Determine the (X, Y) coordinate at the center of the cell enclosing the given text.  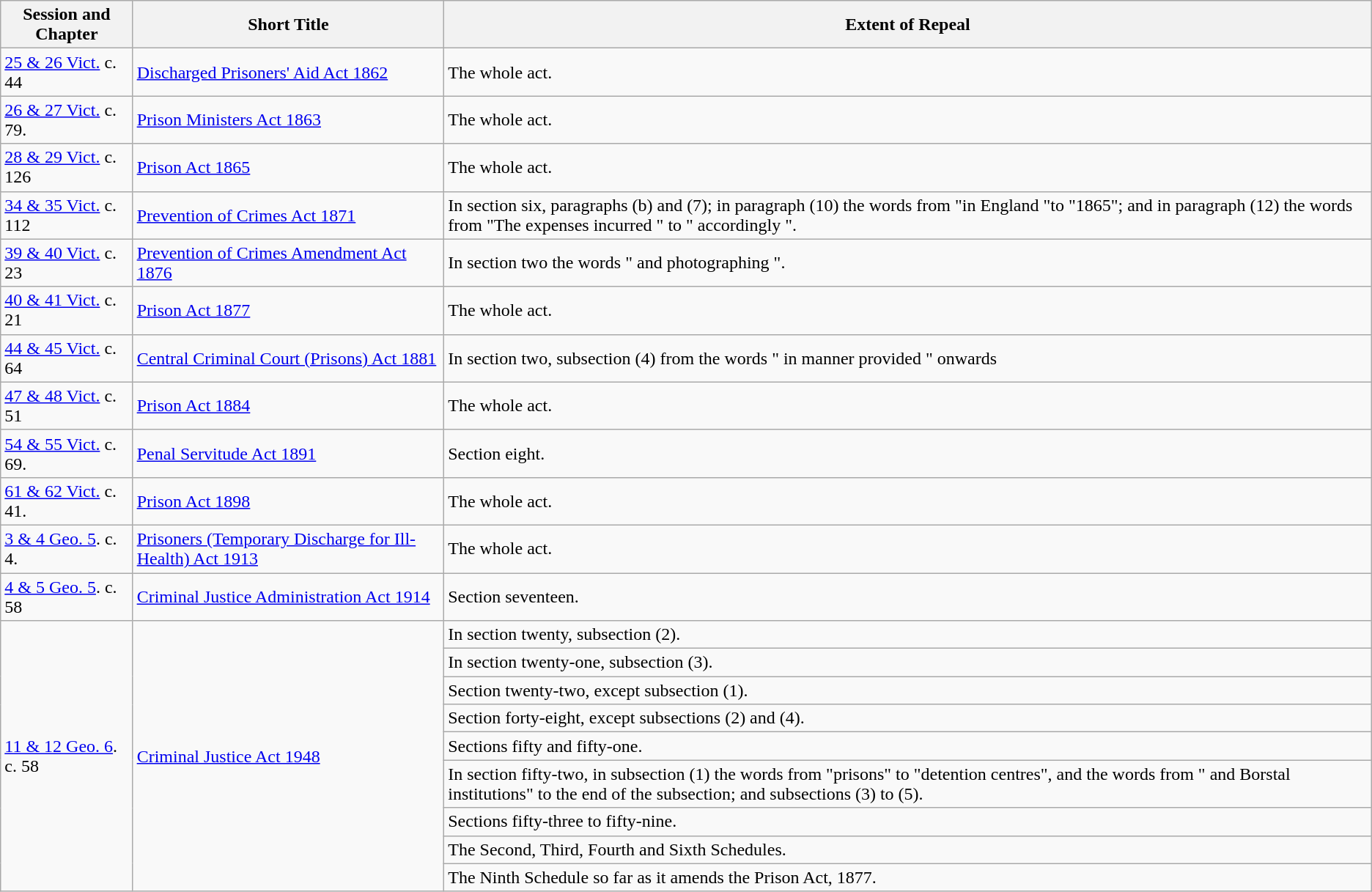
26 & 27 Vict. c. 79. (67, 120)
4 & 5 Geo. 5. c. 58 (67, 597)
In section twenty-one, subsection (3). (908, 663)
Section seventeen. (908, 597)
39 & 40 Vict. c. 23 (67, 262)
3 & 4 Geo. 5. c. 4. (67, 548)
Prison Act 1898 (289, 501)
Prevention of Crimes Amendment Act 1876 (289, 262)
Discharged Prisoners' Aid Act 1862 (289, 72)
Prevention of Crimes Act 1871 (289, 215)
Penal Servitude Act 1891 (289, 453)
34 & 35 Vict. c. 112 (67, 215)
Session and Chapter (67, 25)
Criminal Justice Administration Act 1914 (289, 597)
44 & 45 Vict. c. 64 (67, 358)
Central Criminal Court (Prisons) Act 1881 (289, 358)
61 & 62 Vict. c. 41. (67, 501)
11 & 12 Geo. 6. c. 58 (67, 756)
Extent of Repeal (908, 25)
47 & 48 Vict. c. 51 (67, 406)
The Ninth Schedule so far as it amends the Prison Act, 1877. (908, 877)
In section twenty, subsection (2). (908, 635)
54 & 55 Vict. c. 69. (67, 453)
Prison Act 1865 (289, 167)
Section forty-eight, except subsections (2) and (4). (908, 718)
The Second, Third, Fourth and Sixth Schedules. (908, 849)
Prison Act 1884 (289, 406)
25 & 26 Vict. c. 44 (67, 72)
Prison Ministers Act 1863 (289, 120)
Section twenty-two, except subsection (1). (908, 690)
Short Title (289, 25)
28 & 29 Vict. c. 126 (67, 167)
Criminal Justice Act 1948 (289, 756)
In section two the words " and photographing ". (908, 262)
Sections fifty-three to fifty-nine. (908, 822)
Prison Act 1877 (289, 311)
40 & 41 Vict. c. 21 (67, 311)
Section eight. (908, 453)
Prisoners (Temporary Discharge for Ill-Health) Act 1913 (289, 548)
Sections fifty and fifty-one. (908, 746)
In section two, subsection (4) from the words " in manner provided " onwards (908, 358)
